Determine the [X, Y] coordinate at the center of the cell enclosing the given text.  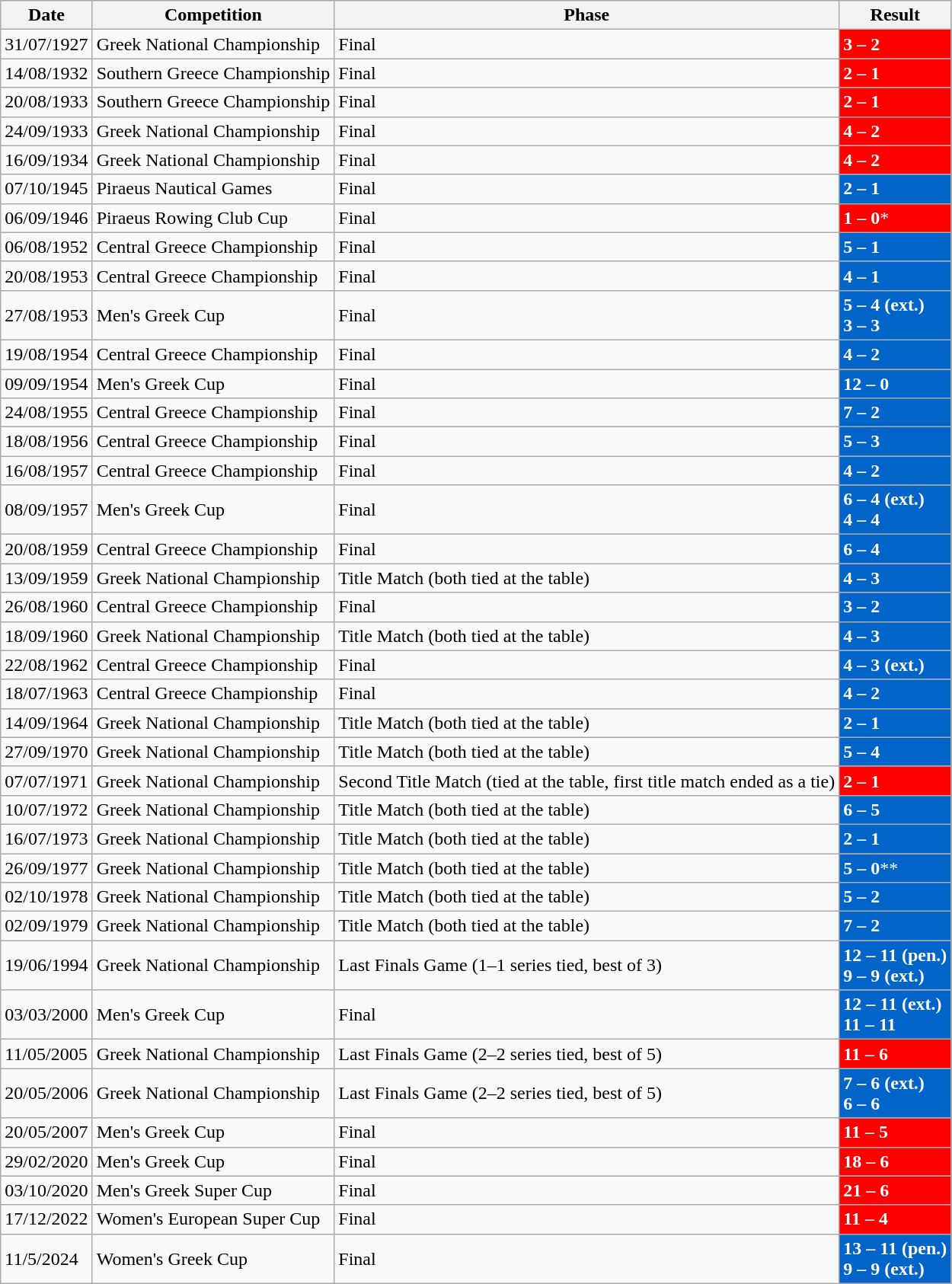
21 – 6 [896, 1190]
14/09/1964 [46, 723]
Result [896, 15]
5 – 4 (ext.)3 – 3 [896, 315]
Piraeus Rowing Club Cup [213, 218]
06/09/1946 [46, 218]
5 – 1 [896, 247]
4 – 3 (ext.) [896, 665]
18 – 6 [896, 1161]
26/09/1977 [46, 867]
11 – 4 [896, 1219]
Last Finals Game (1–1 series tied, best of 3) [586, 966]
Men's Greek Super Cup [213, 1190]
11/5/2024 [46, 1258]
07/10/1945 [46, 189]
07/07/1971 [46, 781]
18/09/1960 [46, 636]
16/09/1934 [46, 160]
11 – 6 [896, 1054]
03/10/2020 [46, 1190]
Second Title Match (tied at the table, first title match ended as a tie) [586, 781]
6 – 5 [896, 810]
09/09/1954 [46, 383]
27/08/1953 [46, 315]
Phase [586, 15]
Piraeus Nautical Games [213, 189]
13/09/1959 [46, 578]
6 – 4 (ext.)4 – 4 [896, 510]
4 – 1 [896, 276]
16/07/1973 [46, 838]
Women's Greek Cup [213, 1258]
Date [46, 15]
20/08/1959 [46, 549]
10/07/1972 [46, 810]
22/08/1962 [46, 665]
Women's European Super Cup [213, 1219]
20/08/1953 [46, 276]
24/09/1933 [46, 131]
11 – 5 [896, 1132]
1 – 0* [896, 218]
27/09/1970 [46, 752]
24/08/1955 [46, 413]
6 – 4 [896, 549]
7 – 6 (ext.)6 – 6 [896, 1094]
13 – 11 (pen.)9 – 9 (ext.) [896, 1258]
20/05/2007 [46, 1132]
5 – 2 [896, 897]
31/07/1927 [46, 44]
26/08/1960 [46, 607]
5 – 0** [896, 867]
08/09/1957 [46, 510]
03/03/2000 [46, 1014]
02/09/1979 [46, 926]
12 – 11 (ext.)11 – 11 [896, 1014]
19/06/1994 [46, 966]
16/08/1957 [46, 471]
5 – 4 [896, 752]
12 – 11 (pen.)9 – 9 (ext.) [896, 966]
Competition [213, 15]
11/05/2005 [46, 1054]
19/08/1954 [46, 354]
20/05/2006 [46, 1094]
02/10/1978 [46, 897]
5 – 3 [896, 442]
14/08/1932 [46, 73]
18/08/1956 [46, 442]
06/08/1952 [46, 247]
29/02/2020 [46, 1161]
18/07/1963 [46, 694]
12 – 0 [896, 383]
20/08/1933 [46, 102]
17/12/2022 [46, 1219]
